Return [x, y] of the center of cell containing provided text 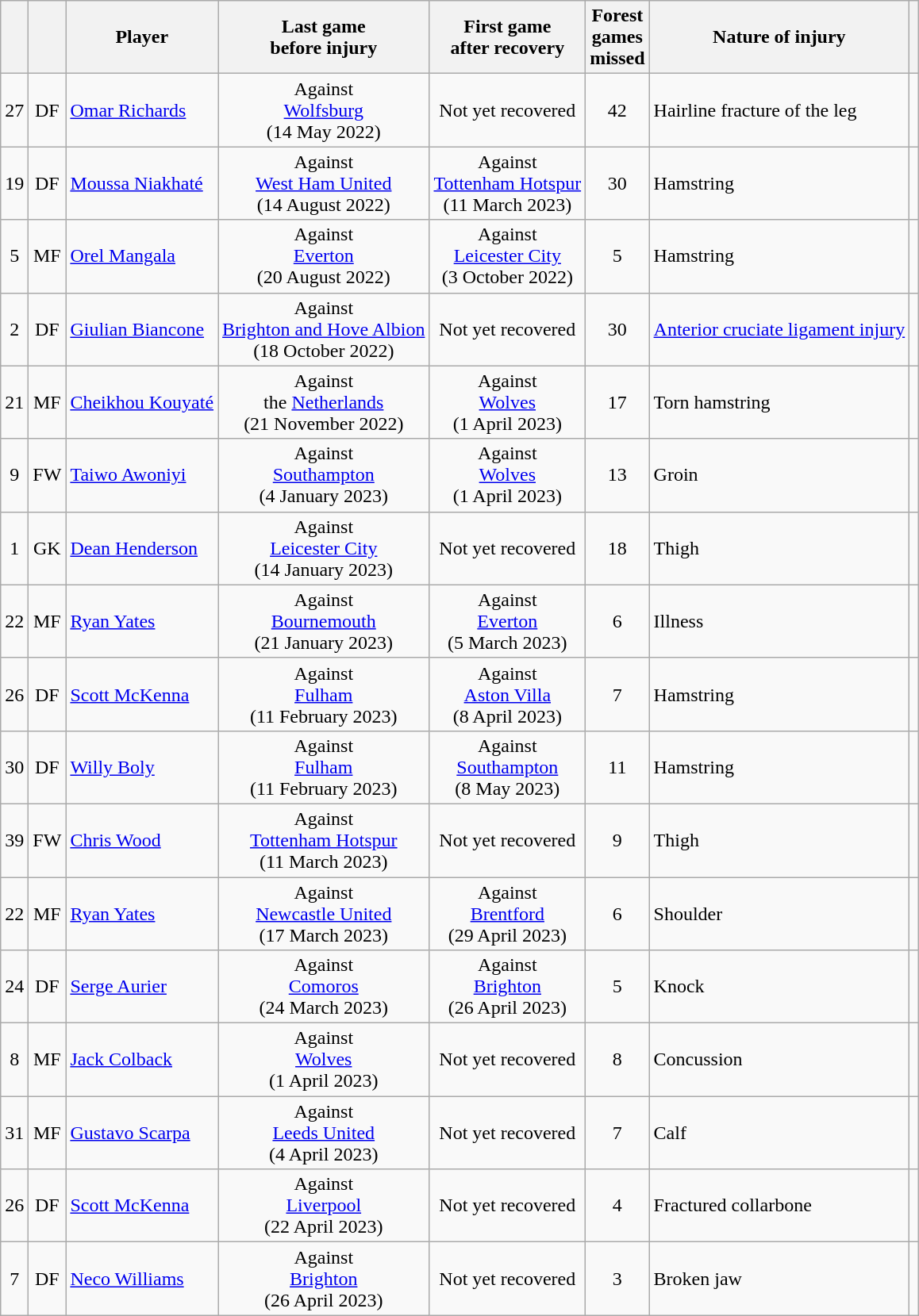
Knock [779, 987]
Orel Mangala [142, 256]
AgainstEverton(20 August 2022) [324, 256]
Giulian Biancone [142, 329]
1 [14, 548]
Gustavo Scarpa [142, 1133]
AgainstBrighton and Hove Albion(18 October 2022) [324, 329]
27 [14, 110]
GK [48, 548]
Omar Richards [142, 110]
18 [617, 548]
Groin [779, 475]
AgainstNewcastle United(17 March 2023) [324, 914]
Hairline fracture of the leg [779, 110]
Torn hamstring [779, 402]
Forestgamesmissed [617, 37]
AgainstLeeds United(4 April 2023) [324, 1133]
Illness [779, 621]
AgainstSouthampton(8 May 2023) [508, 767]
31 [14, 1133]
Dean Henderson [142, 548]
17 [617, 402]
Cheikhou Kouyaté [142, 402]
First gameafter recovery [508, 37]
19 [14, 183]
11 [617, 767]
AgainstWolfsburg(14 May 2022) [324, 110]
Moussa Niakhaté [142, 183]
4 [617, 1206]
AgainstComoros(24 March 2023) [324, 987]
13 [617, 475]
Chris Wood [142, 840]
Taiwo Awoniyi [142, 475]
Fractured collarbone [779, 1206]
AgainstAston Villa(8 April 2023) [508, 694]
2 [14, 329]
Player [142, 37]
Anterior cruciate ligament injury [779, 329]
AgainstLeicester City(3 October 2022) [508, 256]
Shoulder [779, 914]
AgainstLiverpool(22 April 2023) [324, 1206]
Nature of injury [779, 37]
Concussion [779, 1060]
3 [617, 1279]
21 [14, 402]
Serge Aurier [142, 987]
Againstthe Netherlands(21 November 2022) [324, 402]
Last gamebefore injury [324, 37]
39 [14, 840]
24 [14, 987]
AgainstSouthampton(4 January 2023) [324, 475]
Jack Colback [142, 1060]
AgainstBrentford(29 April 2023) [508, 914]
Broken jaw [779, 1279]
Neco Williams [142, 1279]
Willy Boly [142, 767]
42 [617, 110]
Calf [779, 1133]
AgainstWest Ham United(14 August 2022) [324, 183]
AgainstLeicester City(14 January 2023) [324, 548]
AgainstEverton(5 March 2023) [508, 621]
AgainstBournemouth(21 January 2023) [324, 621]
